Capture the cell that displays the provided text and extract its (x, y) central coordinate. 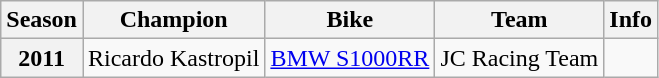
2011 (42, 58)
Bike (350, 20)
Ricardo Kastropil (173, 58)
Season (42, 20)
Champion (173, 20)
Team (520, 20)
Info (631, 20)
BMW S1000RR (350, 58)
JC Racing Team (520, 58)
